For the text-containing cell, return its midpoint in (x, y) coordinate format. 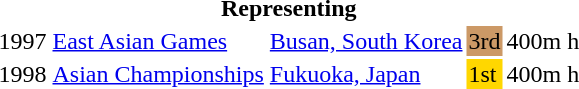
1st (484, 74)
3rd (484, 41)
Busan, South Korea (366, 41)
Fukuoka, Japan (366, 74)
East Asian Games (158, 41)
Asian Championships (158, 74)
